Identify which cell holds the provided text, then report its (x, y) central coordinate. 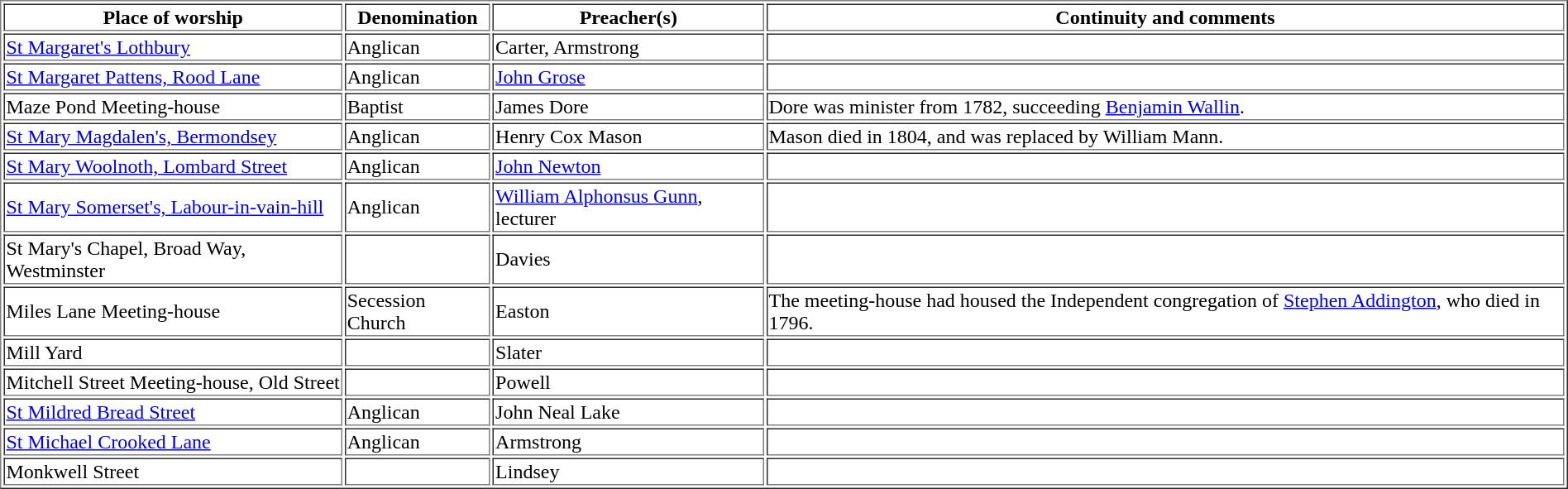
St Mildred Bread Street (172, 412)
Davies (629, 260)
John Grose (629, 76)
Mason died in 1804, and was replaced by William Mann. (1166, 136)
Armstrong (629, 442)
William Alphonsus Gunn, lecturer (629, 207)
Monkwell Street (172, 472)
Baptist (418, 106)
Dore was minister from 1782, succeeding Benjamin Wallin. (1166, 106)
St Mary Somerset's, Labour-in-vain-hill (172, 207)
Miles Lane Meeting-house (172, 311)
Secession Church (418, 311)
St Mary's Chapel, Broad Way, Westminster (172, 260)
Henry Cox Mason (629, 136)
Continuity and comments (1166, 17)
Powell (629, 382)
Slater (629, 352)
Place of worship (172, 17)
St Margaret Pattens, Rood Lane (172, 76)
St Michael Crooked Lane (172, 442)
St Mary Woolnoth, Lombard Street (172, 165)
Denomination (418, 17)
St Mary Magdalen's, Bermondsey (172, 136)
Preacher(s) (629, 17)
John Newton (629, 165)
St Margaret's Lothbury (172, 46)
Maze Pond Meeting-house (172, 106)
Easton (629, 311)
Mitchell Street Meeting-house, Old Street (172, 382)
John Neal Lake (629, 412)
Mill Yard (172, 352)
The meeting-house had housed the Independent congregation of Stephen Addington, who died in 1796. (1166, 311)
Lindsey (629, 472)
James Dore (629, 106)
Carter, Armstrong (629, 46)
